Output the (x, y) coordinate of the center of the cell containing the given text.  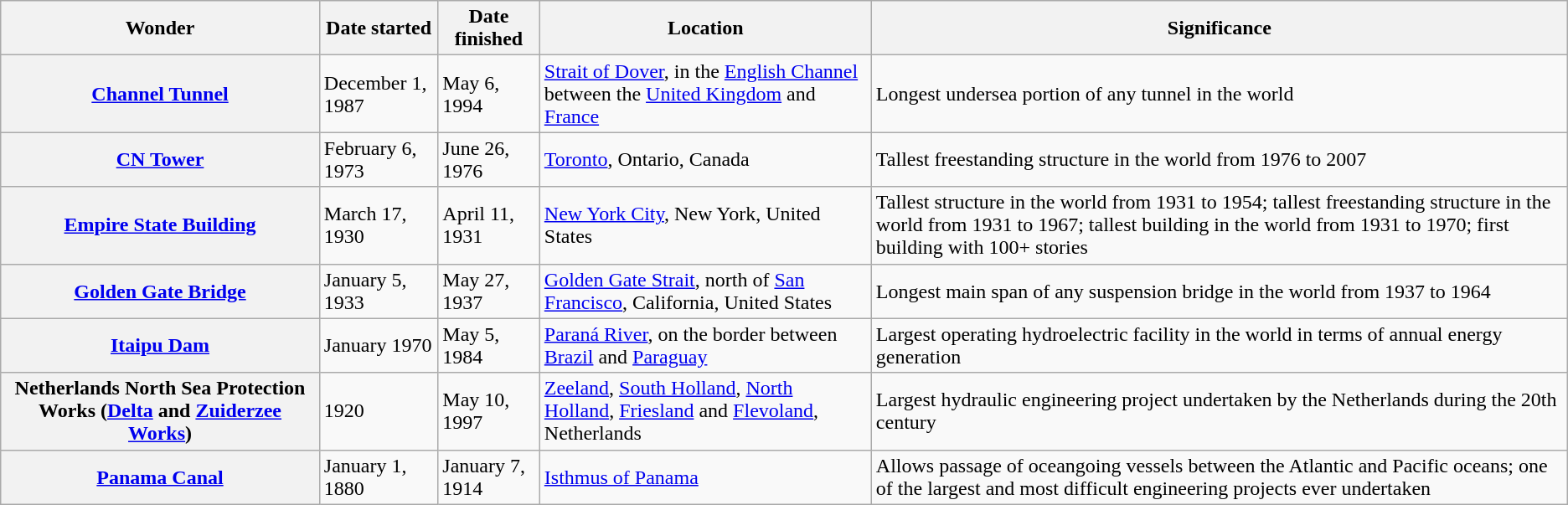
Isthmus of Panama (705, 477)
Strait of Dover, in the English Channel between the United Kingdom and France (705, 94)
December 1, 1987 (379, 94)
CN Tower (161, 159)
Golden Gate Bridge (161, 291)
Date started (379, 28)
Channel Tunnel (161, 94)
Date finished (489, 28)
Netherlands North Sea Protection Works (Delta and Zuiderzee Works) (161, 411)
May 27, 1937 (489, 291)
April 11, 1931 (489, 225)
Toronto, Ontario, Canada (705, 159)
Empire State Building (161, 225)
January 1970 (379, 345)
February 6, 1973 (379, 159)
Wonder (161, 28)
Itaipu Dam (161, 345)
Golden Gate Strait, north of San Francisco, California, United States (705, 291)
Paraná River, on the border between Brazil and Paraguay (705, 345)
March 17, 1930 (379, 225)
May 10, 1997 (489, 411)
June 26, 1976 (489, 159)
Largest operating hydroelectric facility in the world in terms of annual energy generation (1220, 345)
May 6, 1994 (489, 94)
May 5, 1984 (489, 345)
1920 (379, 411)
Panama Canal (161, 477)
Zeeland, South Holland, North Holland, Friesland and Flevoland, Netherlands (705, 411)
Significance (1220, 28)
Location (705, 28)
Longest main span of any suspension bridge in the world from 1937 to 1964 (1220, 291)
January 5, 1933 (379, 291)
Tallest freestanding structure in the world from 1976 to 2007 (1220, 159)
January 1, 1880 (379, 477)
January 7, 1914 (489, 477)
New York City, New York, United States (705, 225)
Longest undersea portion of any tunnel in the world (1220, 94)
Largest hydraulic engineering project undertaken by the Netherlands during the 20th century (1220, 411)
